For the text-containing cell, return its midpoint in (X, Y) coordinate format. 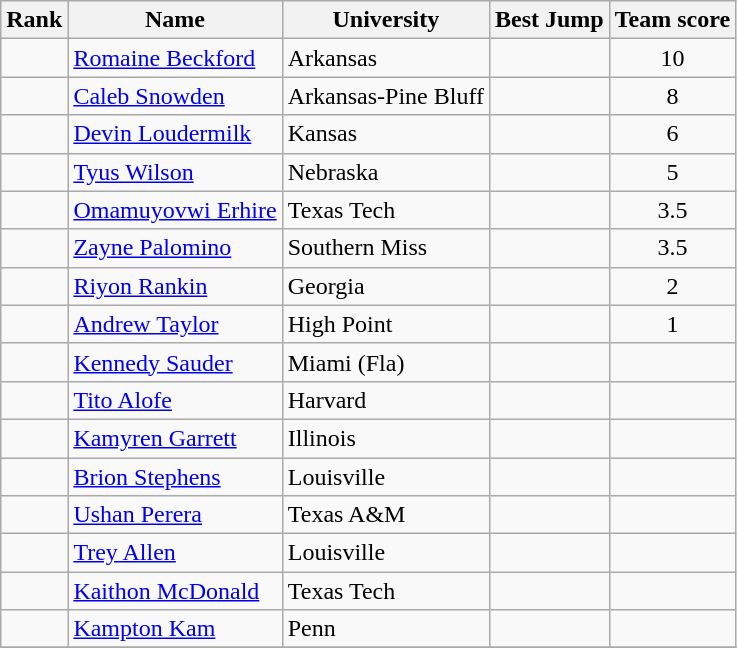
Caleb Snowden (175, 96)
University (386, 20)
Georgia (386, 286)
Andrew Taylor (175, 324)
10 (672, 58)
Romaine Beckford (175, 58)
Tyus Wilson (175, 172)
Kennedy Sauder (175, 362)
2 (672, 286)
Kamyren Garrett (175, 438)
Arkansas-Pine Bluff (386, 96)
Nebraska (386, 172)
Omamuyovwi Erhire (175, 210)
Brion Stephens (175, 477)
Rank (34, 20)
Southern Miss (386, 248)
High Point (386, 324)
Arkansas (386, 58)
Team score (672, 20)
Harvard (386, 400)
Best Jump (549, 20)
Name (175, 20)
Illinois (386, 438)
Tito Alofe (175, 400)
Zayne Palomino (175, 248)
Texas A&M (386, 515)
1 (672, 324)
Kaithon McDonald (175, 591)
Miami (Fla) (386, 362)
8 (672, 96)
Trey Allen (175, 553)
Riyon Rankin (175, 286)
5 (672, 172)
Kansas (386, 134)
Ushan Perera (175, 515)
Penn (386, 629)
6 (672, 134)
Devin Loudermilk (175, 134)
Kampton Kam (175, 629)
